Output the (X, Y) coordinate of the center of the cell containing the given text.  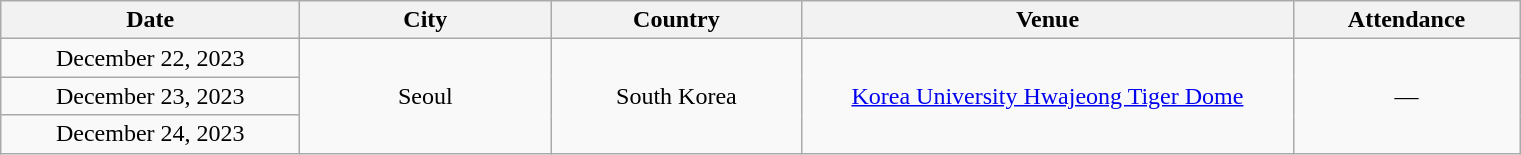
Date (150, 20)
December 23, 2023 (150, 96)
Attendance (1406, 20)
December 22, 2023 (150, 58)
South Korea (676, 96)
City (426, 20)
Venue (1048, 20)
— (1406, 96)
Korea University Hwajeong Tiger Dome (1048, 96)
Seoul (426, 96)
December 24, 2023 (150, 134)
Country (676, 20)
